Scan for the cell matching the given text and deliver its [X, Y] coordinate at center. 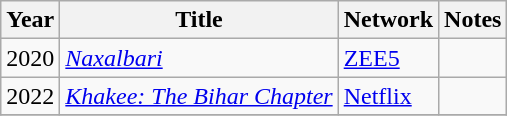
ZEE5 [388, 58]
Network [388, 20]
Khakee: The Bihar Chapter [199, 96]
Notes [473, 20]
Netflix [388, 96]
Title [199, 20]
Naxalbari [199, 58]
Year [30, 20]
2020 [30, 58]
2022 [30, 96]
